Detect which cell encompasses the target text, then output its (x, y) center coordinate. 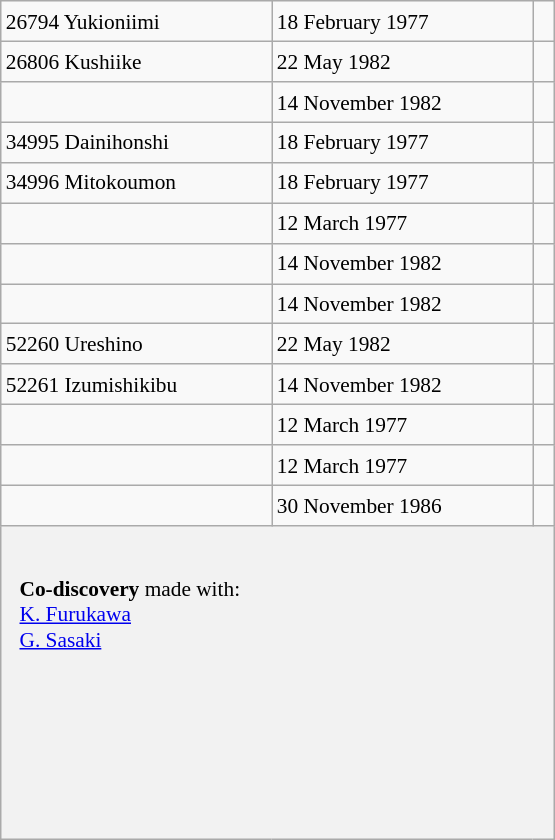
26806 Kushiike (136, 61)
34995 Dainihonshi (136, 142)
Co-discovery made with: K. Furukawa G. Sasaki (278, 683)
26794 Yukioniimi (136, 21)
30 November 1986 (402, 505)
52260 Ureshino (136, 344)
52261 Izumishikibu (136, 384)
34996 Mitokoumon (136, 183)
